Return (X, Y) of the center of cell containing provided text 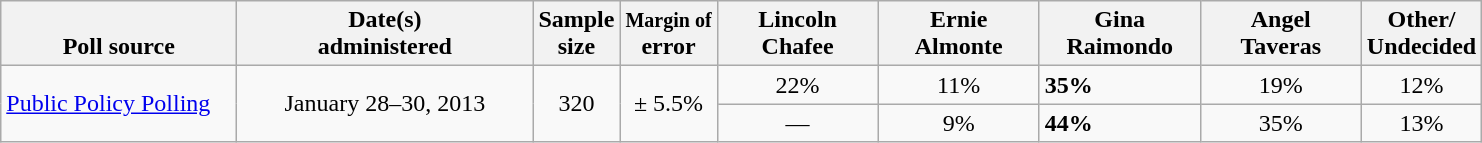
ErnieAlmonte (958, 34)
9% (958, 123)
Other/Undecided (1421, 34)
Public Policy Polling (119, 104)
12% (1421, 85)
Date(s)administered (385, 34)
± 5.5% (668, 104)
44% (1120, 123)
AngelTaveras (1280, 34)
Poll source (119, 34)
19% (1280, 85)
13% (1421, 123)
Margin oferror (668, 34)
GinaRaimondo (1120, 34)
320 (576, 104)
— (798, 123)
LincolnChafee (798, 34)
11% (958, 85)
January 28–30, 2013 (385, 104)
22% (798, 85)
Samplesize (576, 34)
